Search for the cell housing the specified text and yield its [X, Y] center coordinate. 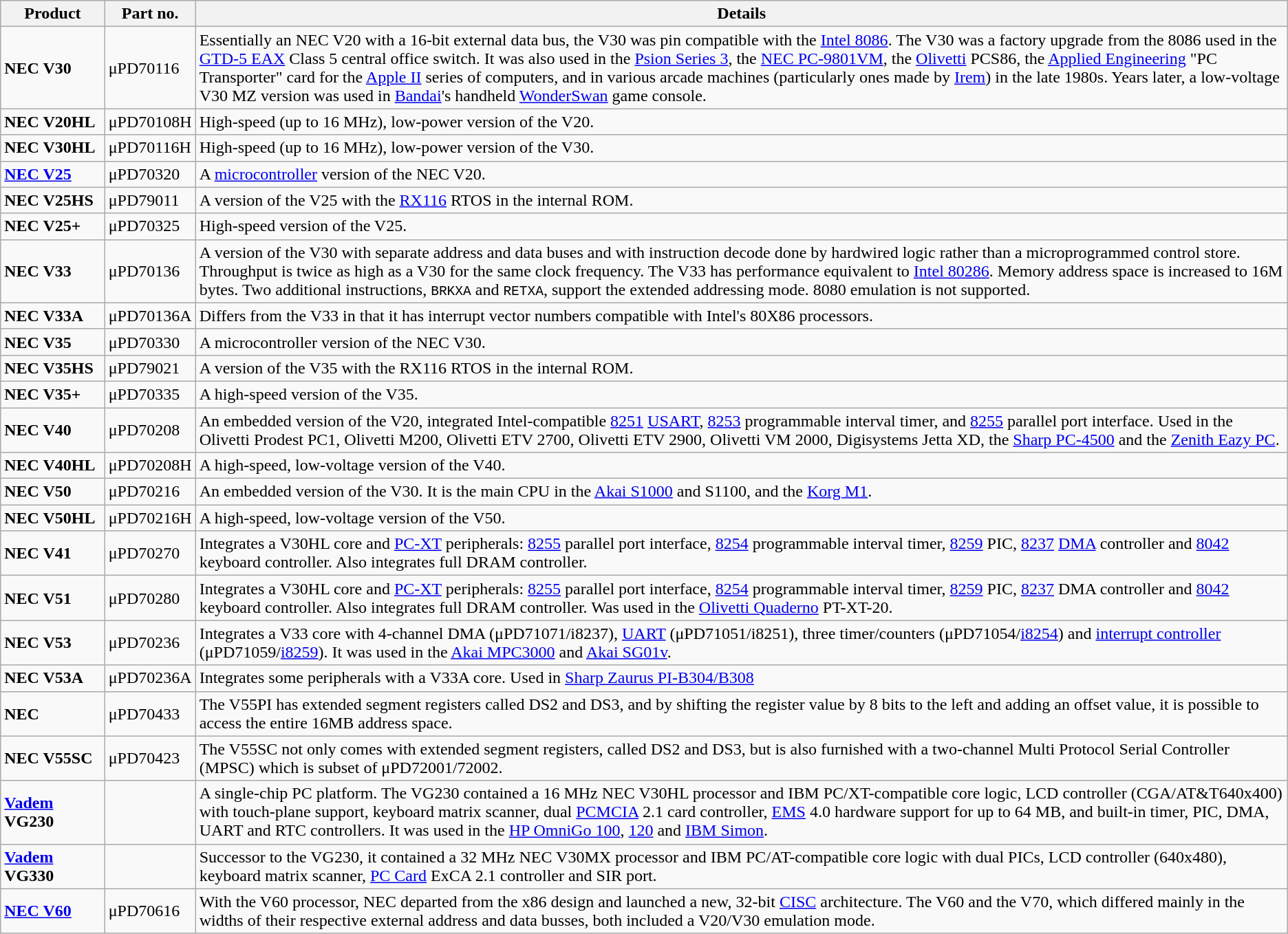
NEC V35HS [52, 368]
μPD70320 [150, 174]
μPD70216 [150, 492]
μPD70325 [150, 226]
μPD70116H [150, 148]
NEC V35 [52, 342]
A microcontroller version of the NEC V30. [742, 342]
Differs from the V33 in that it has interrupt vector numbers compatible with Intel's 80X86 processors. [742, 316]
μPD70616 [150, 911]
Part no. [150, 14]
NEC V60 [52, 911]
An embedded version of the V30. It is the main CPU in the Akai S1000 and S1100, and the Korg M1. [742, 492]
NEC V41 [52, 553]
NEC V40HL [52, 466]
μPD70270 [150, 553]
NEC V50HL [52, 518]
NEC V40 [52, 429]
μPD70335 [150, 394]
High-speed (up to 16 MHz), low-power version of the V20. [742, 122]
μPD70236A [150, 678]
NEC V35+ [52, 394]
NEC V25 [52, 174]
High-speed version of the V25. [742, 226]
NEC V55SC [52, 758]
Product [52, 14]
NEC V20HL [52, 122]
μPD70208H [150, 466]
μPD70280 [150, 598]
μPD70116 [150, 67]
NEC V30 [52, 67]
NEC V50 [52, 492]
μPD79021 [150, 368]
High-speed (up to 16 MHz), low-power version of the V30. [742, 148]
A high-speed, low-voltage version of the V50. [742, 518]
NEC V30HL [52, 148]
μPD70216H [150, 518]
NEC [52, 714]
μPD70208 [150, 429]
μPD70136A [150, 316]
NEC V51 [52, 598]
μPD70136 [150, 271]
μPD70236 [150, 642]
A high-speed version of the V35. [742, 394]
NEC V25HS [52, 200]
A version of the V35 with the RX116 RTOS in the internal ROM. [742, 368]
μPD70423 [150, 758]
μPD70433 [150, 714]
A microcontroller version of the NEC V20. [742, 174]
NEC V33A [52, 316]
μPD70108H [150, 122]
NEC V33 [52, 271]
A high-speed, low-voltage version of the V40. [742, 466]
NEC V53A [52, 678]
NEC V25+ [52, 226]
μPD70330 [150, 342]
Integrates some peripherals with a V33A core. Used in Sharp Zaurus PI-B304/B308 [742, 678]
A version of the V25 with the RX116 RTOS in the internal ROM. [742, 200]
Details [742, 14]
μPD79011 [150, 200]
Vadem VG330 [52, 867]
NEC V53 [52, 642]
Vadem VG230 [52, 812]
